Pinpoint the cell where the given text exists, returning its [X, Y] midpoint coordinate. 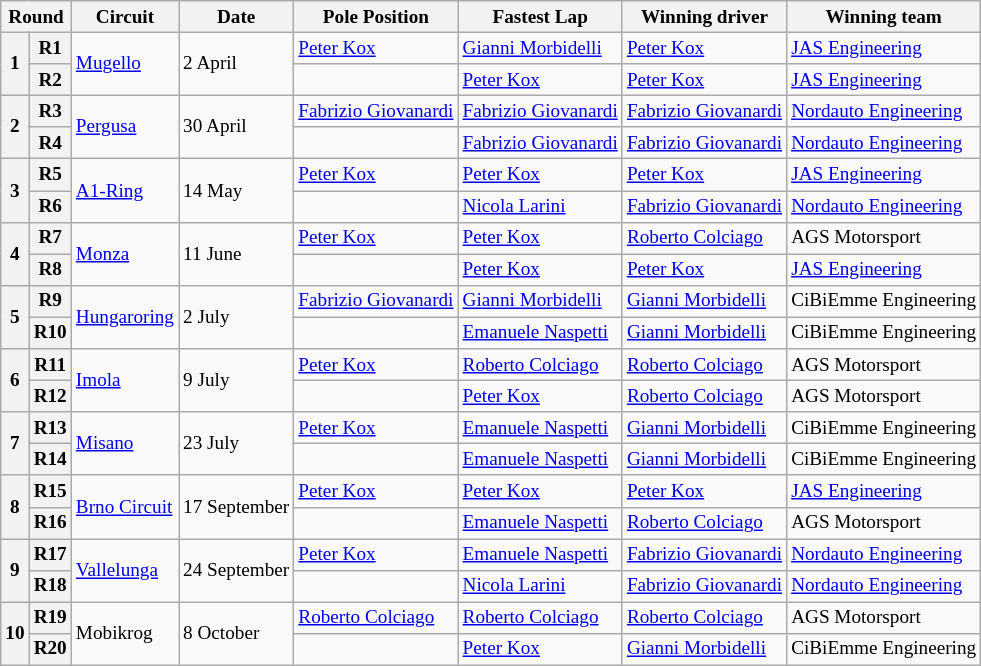
Brno Circuit [124, 506]
R2 [50, 80]
30 April [236, 126]
R14 [50, 460]
6 [15, 380]
24 September [236, 570]
Date [236, 17]
R6 [50, 206]
R10 [50, 333]
R13 [50, 428]
R4 [50, 143]
Winning team [884, 17]
11 June [236, 254]
R19 [50, 618]
Monza [124, 254]
R5 [50, 175]
R20 [50, 649]
8 [15, 506]
2 [15, 126]
23 July [236, 444]
2 April [236, 64]
7 [15, 444]
Misano [124, 444]
5 [15, 316]
Pergusa [124, 126]
1 [15, 64]
Vallelunga [124, 570]
Pole Position [376, 17]
R11 [50, 365]
R15 [50, 491]
R9 [50, 301]
R8 [50, 270]
3 [15, 190]
9 [15, 570]
R12 [50, 396]
14 May [236, 190]
R1 [50, 48]
Fastest Lap [540, 17]
17 September [236, 506]
R3 [50, 111]
9 July [236, 380]
R17 [50, 554]
R18 [50, 586]
Round [36, 17]
R16 [50, 523]
10 [15, 634]
Mugello [124, 64]
Hungaroring [124, 316]
4 [15, 254]
Winning driver [704, 17]
R7 [50, 238]
A1-Ring [124, 190]
2 July [236, 316]
8 October [236, 634]
Mobikrog [124, 634]
Circuit [124, 17]
Imola [124, 380]
